Search for the cell housing the specified text and yield its [X, Y] center coordinate. 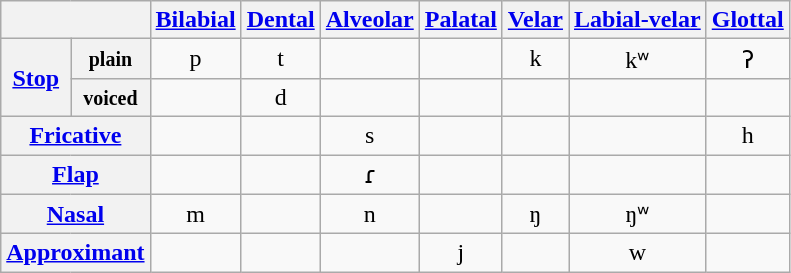
d [280, 97]
Labial-velar [637, 20]
Stop [36, 78]
Approximant [76, 253]
s [370, 135]
voiced [110, 97]
j [460, 253]
kʷ [637, 59]
p [196, 59]
Dental [280, 20]
Velar [535, 20]
Palatal [460, 20]
ŋʷ [637, 214]
ɾ [370, 174]
n [370, 214]
plain [110, 59]
Flap [76, 174]
t [280, 59]
Fricative [76, 135]
Glottal [748, 20]
ʔ [748, 59]
Bilabial [196, 20]
Alveolar [370, 20]
m [196, 214]
k [535, 59]
Nasal [76, 214]
w [637, 253]
h [748, 135]
ŋ [535, 214]
